Search for the cell housing the specified text and yield its [X, Y] center coordinate. 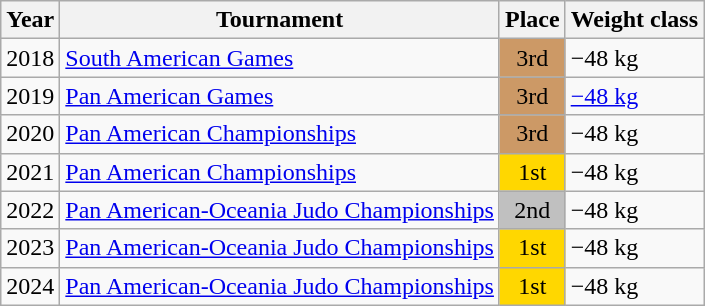
2nd [532, 210]
Pan American Games [280, 96]
2018 [30, 58]
Year [30, 20]
Place [532, 20]
2023 [30, 248]
Tournament [280, 20]
2022 [30, 210]
2024 [30, 286]
2020 [30, 134]
South American Games [280, 58]
2021 [30, 172]
2019 [30, 96]
Weight class [634, 20]
